Return [x, y] of the center of cell containing provided text 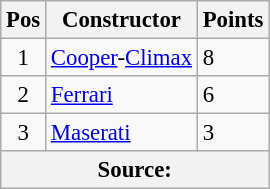
Pos [24, 20]
1 [24, 58]
8 [232, 58]
6 [232, 95]
Source: [135, 170]
Points [232, 20]
Constructor [122, 20]
Cooper-Climax [122, 58]
2 [24, 95]
Maserati [122, 133]
Ferrari [122, 95]
